Search for the cell housing the specified text and yield its [x, y] center coordinate. 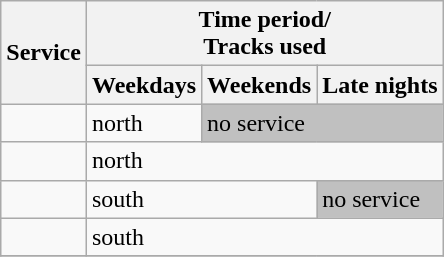
Time period/Tracks used [264, 34]
Weekends [260, 85]
Late nights [380, 85]
Service [44, 52]
Weekdays [144, 85]
